Output the (X, Y) coordinate of the center of the cell containing the given text.  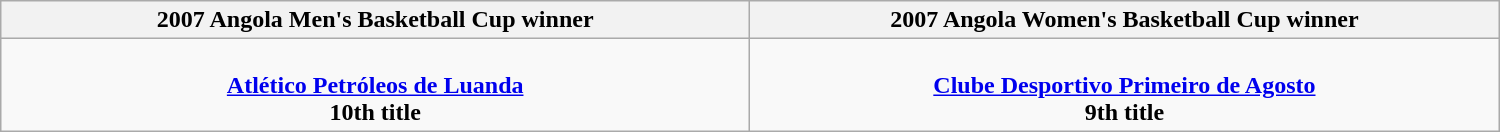
2007 Angola Women's Basketball Cup winner (1125, 20)
Clube Desportivo Primeiro de Agosto9th title (1125, 85)
2007 Angola Men's Basketball Cup winner (376, 20)
Atlético Petróleos de Luanda10th title (376, 85)
